Find where the given text appears and provide that cell's center as (x, y) coordinate. 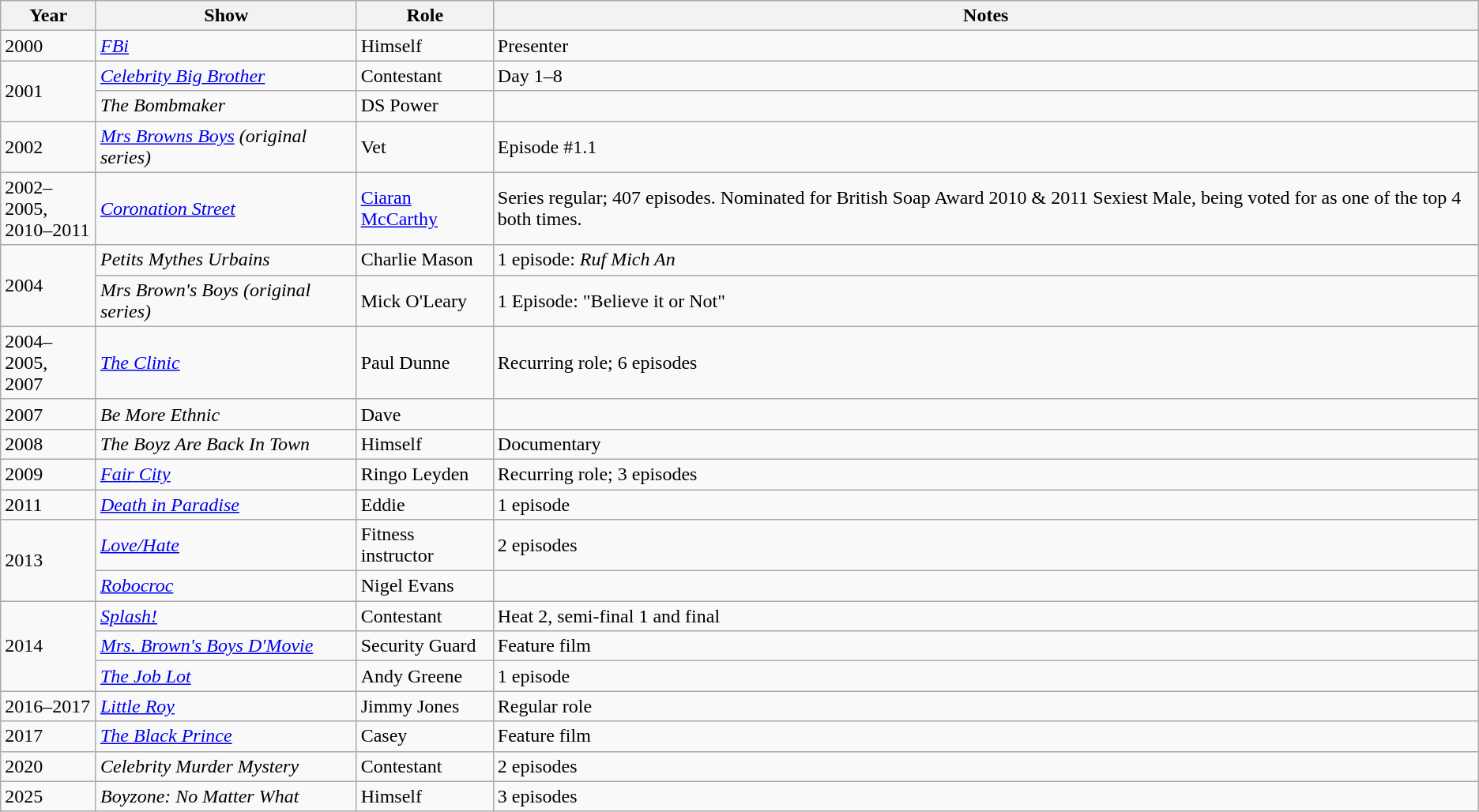
2011 (49, 505)
Splash! (226, 616)
The Boyz Are Back In Town (226, 444)
2001 (49, 91)
Ciaran McCarthy (425, 209)
Celebrity Murder Mystery (226, 766)
2014 (49, 646)
2002–2005,2010–2011 (49, 209)
Mrs. Brown's Boys D'Movie (226, 646)
Eddie (425, 505)
Boyzone: No Matter What (226, 796)
DS Power (425, 106)
Security Guard (425, 646)
Series regular; 407 episodes. Nominated for British Soap Award 2010 & 2011 Sexiest Male, being voted for as one of the top 4 both times. (986, 209)
Nigel Evans (425, 586)
Mrs Brown's Boys (original series) (226, 300)
Fitness instructor (425, 545)
Presenter (986, 46)
Death in Paradise (226, 505)
Year (49, 16)
Robocroc (226, 586)
Casey (425, 736)
Charlie Mason (425, 260)
1 episode: Ruf Mich An (986, 260)
Dave (425, 414)
2000 (49, 46)
Paul Dunne (425, 363)
2008 (49, 444)
Day 1–8 (986, 76)
Regular role (986, 706)
2025 (49, 796)
Love/Hate (226, 545)
The Job Lot (226, 676)
3 episodes (986, 796)
Recurring role; 6 episodes (986, 363)
Documentary (986, 444)
Vet (425, 147)
Ringo Leyden (425, 474)
2016–2017 (49, 706)
1 Episode: "Believe it or Not" (986, 300)
Be More Ethnic (226, 414)
Celebrity Big Brother (226, 76)
2013 (49, 561)
2007 (49, 414)
The Clinic (226, 363)
2002 (49, 147)
2004 (49, 286)
Heat 2, semi-final 1 and final (986, 616)
Coronation Street (226, 209)
The Black Prince (226, 736)
Petits Mythes Urbains (226, 260)
Recurring role; 3 episodes (986, 474)
2009 (49, 474)
FBi (226, 46)
Mrs Browns Boys (original series) (226, 147)
The Bombmaker (226, 106)
Little Roy (226, 706)
2004–2005,2007 (49, 363)
Role (425, 16)
Mick O'Leary (425, 300)
Episode #1.1 (986, 147)
2017 (49, 736)
Jimmy Jones (425, 706)
Andy Greene (425, 676)
Notes (986, 16)
Show (226, 16)
2020 (49, 766)
Fair City (226, 474)
